Extract the (x, y) coordinate from the center of the cell holding the provided text.  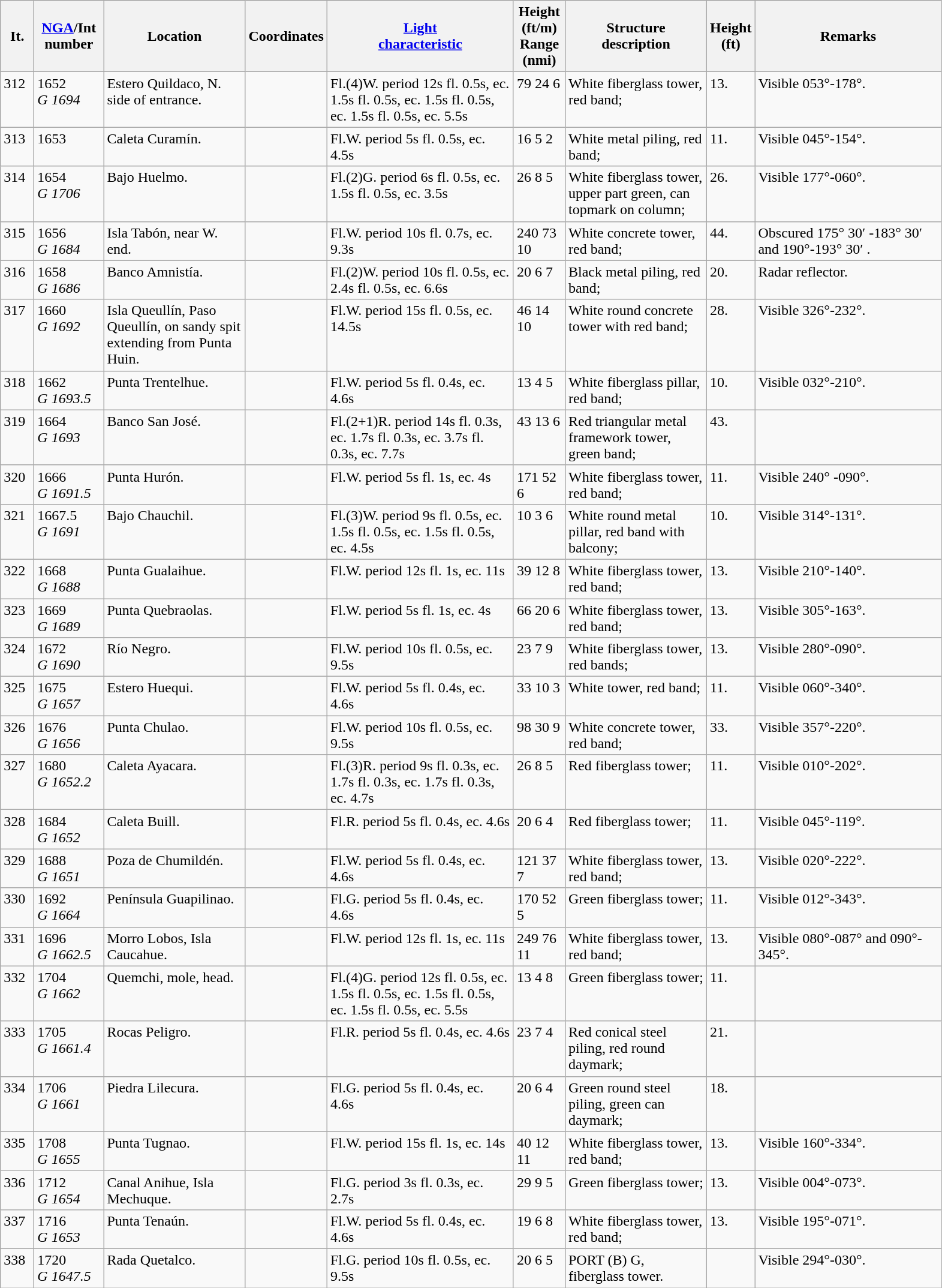
Red conical steel piling, red round daymark; (636, 1049)
Península Guapilinao. (174, 907)
Punta Hurón. (174, 485)
Black metal piling, red band; (636, 280)
Green round steel piling, green can daymark; (636, 1104)
40 12 11 (539, 1151)
Bajo Chauchil. (174, 532)
Caleta Curamín. (174, 146)
Visible 326°-232°. (848, 335)
1692G 1664 (69, 907)
Visible 210°-140°. (848, 578)
23 7 9 (539, 657)
43 13 6 (539, 437)
20 6 7 (539, 280)
Fl.G. period 3s fl. 0.3s, ec. 2.7s (420, 1190)
Punta Gualaihue. (174, 578)
1658G 1686 (69, 280)
Fl.W. period 5s fl. 0.5s, ec. 4.5s (420, 146)
1656G 1684 (69, 241)
Río Negro. (174, 657)
1666G 1691.5 (69, 485)
249 76 11 (539, 947)
317 (17, 335)
1720G 1647.5 (69, 1268)
Canal Anihue, Isla Mechuque. (174, 1190)
46 14 10 (539, 335)
Estero Quildaco, N. side of entrance. (174, 100)
Visible 045°-119°. (848, 829)
331 (17, 947)
23 7 4 (539, 1049)
1688G 1651 (69, 869)
1680G 1652.2 (69, 782)
Banco Amnistía. (174, 280)
1706G 1661 (69, 1104)
322 (17, 578)
337 (17, 1229)
White fiberglass tower, red bands; (636, 657)
79 24 6 (539, 100)
Radar reflector. (848, 280)
Visible 160°-334°. (848, 1151)
Morro Lobos, Isla Caucahue. (174, 947)
16 5 2 (539, 146)
Visible 010°-202°. (848, 782)
1669G 1689 (69, 618)
314 (17, 194)
20 6 5 (539, 1268)
Isla Tabón, near W. end. (174, 241)
21. (731, 1049)
1696G 1662.5 (69, 947)
Visible 045°-154°. (848, 146)
Estero Huequi. (174, 696)
Fl.G. period 10s fl. 0.5s, ec. 9.5s (420, 1268)
Lightcharacteristic (420, 36)
Structuredescription (636, 36)
19 6 8 (539, 1229)
Visible 240° -090°. (848, 485)
Poza de Chumildén. (174, 869)
PORT (B) G, fiberglass tower. (636, 1268)
White tower, red band; (636, 696)
Visible 004°-073°. (848, 1190)
Visible 305°-163°. (848, 618)
1652G 1694 (69, 100)
1676G 1656 (69, 735)
171 52 6 (539, 485)
1704G 1662 (69, 993)
338 (17, 1268)
White round concrete tower with red band; (636, 335)
Visible 060°-340°. (848, 696)
Fl.(4)G. period 12s fl. 0.5s, ec. 1.5s fl. 0.5s, ec. 1.5s fl. 0.5s, ec. 1.5s fl. 0.5s, ec. 5.5s (420, 993)
121 37 7 (539, 869)
Visible 012°-343°. (848, 907)
319 (17, 437)
Visible 032°-210°. (848, 390)
1712G 1654 (69, 1190)
Red triangular metal framework tower, green band; (636, 437)
327 (17, 782)
13 4 8 (539, 993)
318 (17, 390)
Height (ft/m)Range (nmi) (539, 36)
Punta Tenaún. (174, 1229)
44. (731, 241)
Visible 314°-131°. (848, 532)
Remarks (848, 36)
Punta Quebraolas. (174, 618)
20. (731, 280)
Caleta Ayacara. (174, 782)
Piedra Lilecura. (174, 1104)
321 (17, 532)
Bajo Huelmo. (174, 194)
Visible 294°-030°. (848, 1268)
323 (17, 618)
98 30 9 (539, 735)
Visible 080°-087° and 090°- 345°. (848, 947)
1667.5G 1691 (69, 532)
33. (731, 735)
43. (731, 437)
326 (17, 735)
Quemchi, mole, head. (174, 993)
1653 (69, 146)
18. (731, 1104)
Caleta Buill. (174, 829)
332 (17, 993)
Punta Trentelhue. (174, 390)
26. (731, 194)
Height (ft) (731, 36)
336 (17, 1190)
1664G 1693 (69, 437)
Banco San José. (174, 437)
Visible 020°-222°. (848, 869)
333 (17, 1049)
White fiberglass tower, upper part green, can topmark on column; (636, 194)
Visible 177°-060°. (848, 194)
1668G 1688 (69, 578)
330 (17, 907)
1672G 1690 (69, 657)
1660G 1692 (69, 335)
Coordinates (286, 36)
320 (17, 485)
White round metal pillar, red band with balcony; (636, 532)
313 (17, 146)
1705G 1661.4 (69, 1049)
312 (17, 100)
Fl.(3)R. period 9s fl. 0.3s, ec. 1.7s fl. 0.3s, ec. 1.7s fl. 0.3s, ec. 4.7s (420, 782)
324 (17, 657)
1662G 1693.5 (69, 390)
240 73 10 (539, 241)
Rocas Peligro. (174, 1049)
Visible 357°-220°. (848, 735)
29 9 5 (539, 1190)
Fl.(3)W. period 9s fl. 0.5s, ec. 1.5s fl. 0.5s, ec. 1.5s fl. 0.5s, ec. 4.5s (420, 532)
Punta Tugnao. (174, 1151)
Location (174, 36)
Fl.(2+1)R. period 14s fl. 0.3s, ec. 1.7s fl. 0.3s, ec. 3.7s fl. 0.3s, ec. 7.7s (420, 437)
325 (17, 696)
Fl.(2)G. period 6s fl. 0.5s, ec. 1.5s fl. 0.5s, ec. 3.5s (420, 194)
170 52 5 (539, 907)
28. (731, 335)
Fl.(2)W. period 10s fl. 0.5s, ec. 2.4s fl. 0.5s, ec. 6.6s (420, 280)
1708G 1655 (69, 1151)
335 (17, 1151)
Fl.W. period 10s fl. 0.7s, ec. 9.3s (420, 241)
Rada Quetalco. (174, 1268)
39 12 8 (539, 578)
13 4 5 (539, 390)
Fl.W. period 15s fl. 1s, ec. 14s (420, 1151)
Punta Chulao. (174, 735)
Visible 195°-071°. (848, 1229)
Fl.(4)W. period 12s fl. 0.5s, ec. 1.5s fl. 0.5s, ec. 1.5s fl. 0.5s, ec. 1.5s fl. 0.5s, ec. 5.5s (420, 100)
66 20 6 (539, 618)
Fl.W. period 15s fl. 0.5s, ec. 14.5s (420, 335)
Visible 280°-090°. (848, 657)
316 (17, 280)
1716G 1653 (69, 1229)
1684G 1652 (69, 829)
Obscured 175° 30′ -183° 30′ and 190°-193° 30′ . (848, 241)
It. (17, 36)
Visible 053°-178°. (848, 100)
White fiberglass pillar, red band; (636, 390)
White metal piling, red band; (636, 146)
33 10 3 (539, 696)
329 (17, 869)
1654G 1706 (69, 194)
NGA/Intnumber (69, 36)
315 (17, 241)
10 3 6 (539, 532)
1675G 1657 (69, 696)
334 (17, 1104)
328 (17, 829)
Isla Queullín, Paso Queullín, on sandy spit extending from Punta Huin. (174, 335)
